Provide the (X, Y) coordinate of the cell's center where the given text is located.  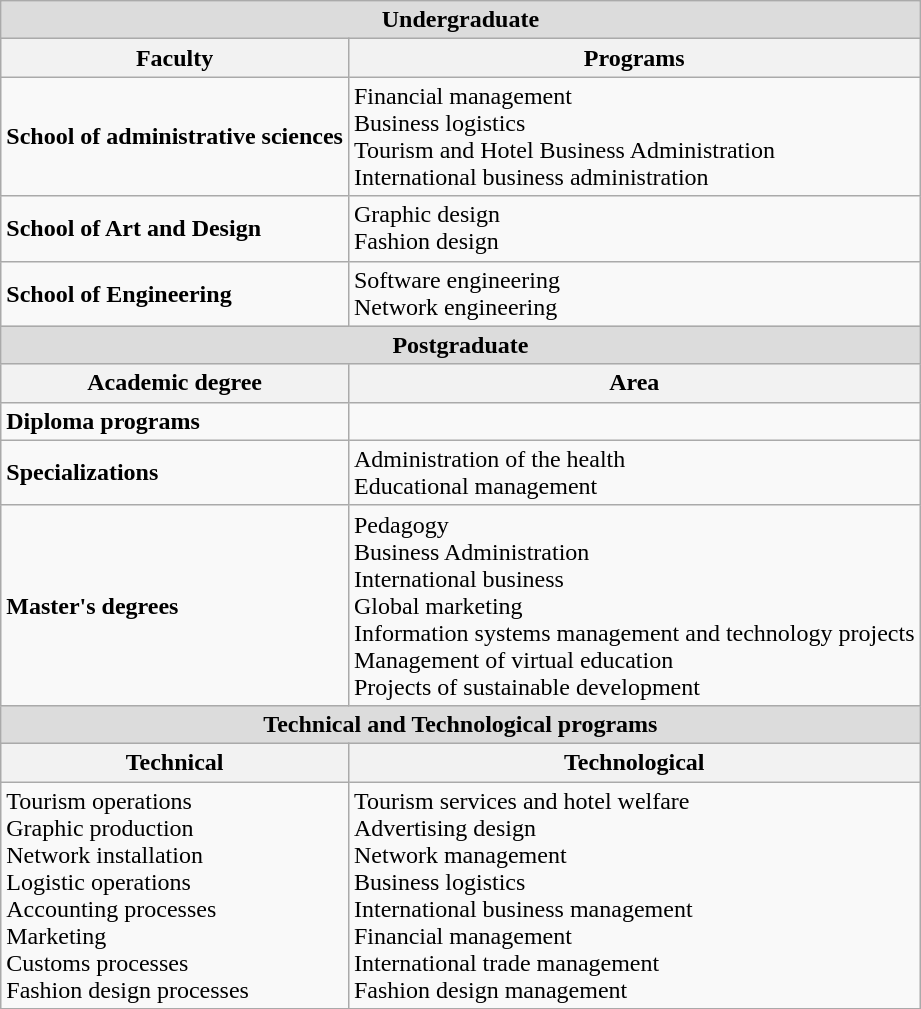
Undergraduate (460, 20)
Postgraduate (460, 345)
School of Engineering (175, 294)
School of Art and Design (175, 228)
Academic degree (175, 383)
Area (634, 383)
Master's degrees (175, 605)
Technical (175, 762)
Specializations (175, 472)
Administration of the healthEducational management (634, 472)
Software engineeringNetwork engineering (634, 294)
School of administrative sciences (175, 136)
Technological (634, 762)
Tourism operationsGraphic productionNetwork installationLogistic operationsAccounting processesMarketingCustoms processesFashion design processes (175, 896)
Financial managementBusiness logisticsTourism and Hotel Business AdministrationInternational business administration (634, 136)
Diploma programs (175, 421)
Faculty (175, 58)
Programs (634, 58)
Technical and Technological programs (460, 724)
Graphic designFashion design (634, 228)
